Return (X, Y) of the center of cell containing provided text 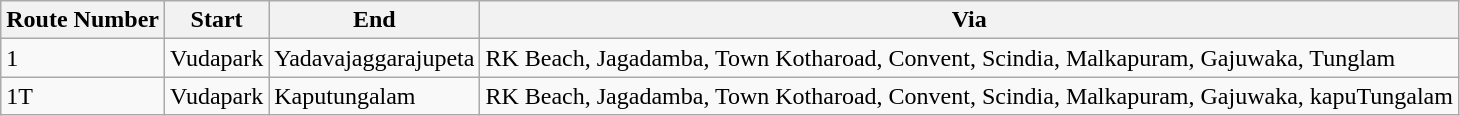
Yadavajaggarajupeta (374, 58)
Via (970, 20)
Start (216, 20)
End (374, 20)
Route Number (83, 20)
1 (83, 58)
1T (83, 96)
RK Beach, Jagadamba, Town Kotharoad, Convent, Scindia, Malkapuram, Gajuwaka, kapuTungalam (970, 96)
Kaputungalam (374, 96)
RK Beach, Jagadamba, Town Kotharoad, Convent, Scindia, Malkapuram, Gajuwaka, Tunglam (970, 58)
